Output the (x, y) coordinate of the center of the cell containing the given text.  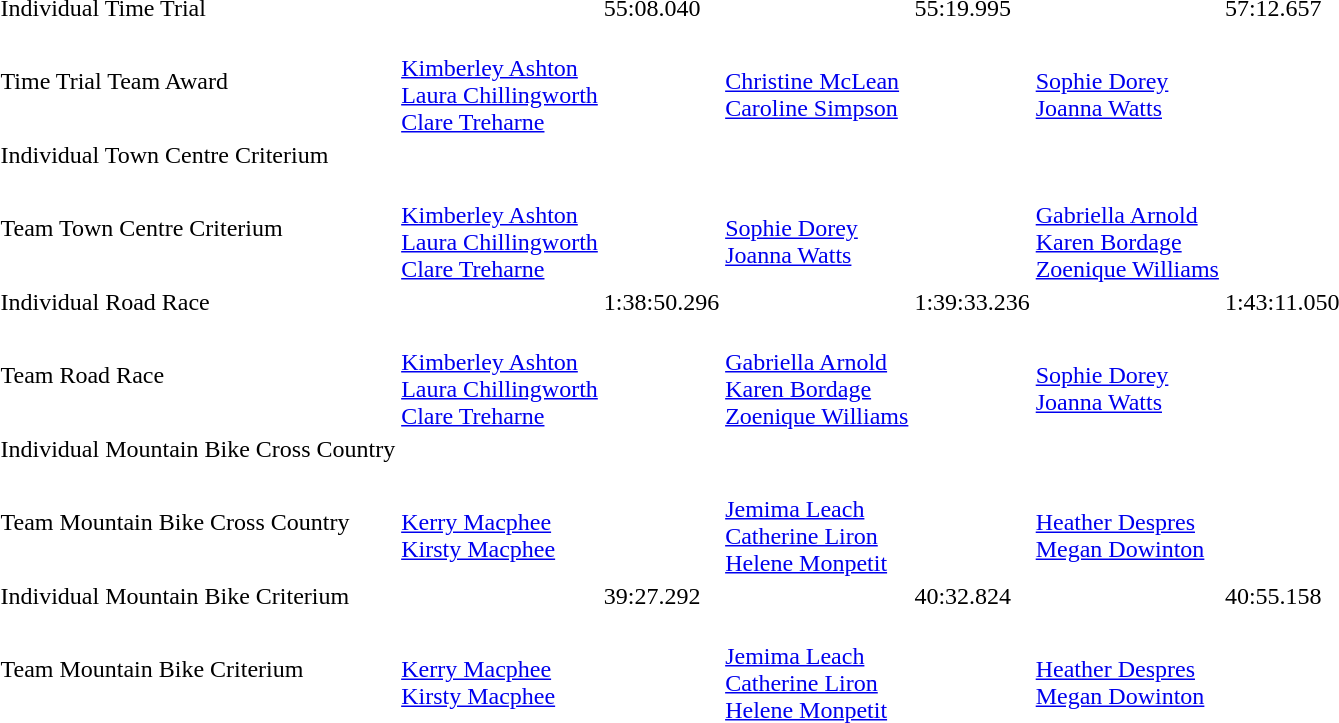
Kerry MacpheeKirsty Macphee (500, 522)
39:27.292 (661, 596)
Christine McLeanCaroline Simpson (817, 82)
1:38:50.296 (661, 302)
Jemima LeachCatherine LironHelene Monpetit (817, 522)
40:32.824 (972, 596)
1:39:33.236 (972, 302)
Heather DespresMegan Dowinton (1127, 522)
